Provide the [x, y] coordinate of the cell's center where the given text is located.  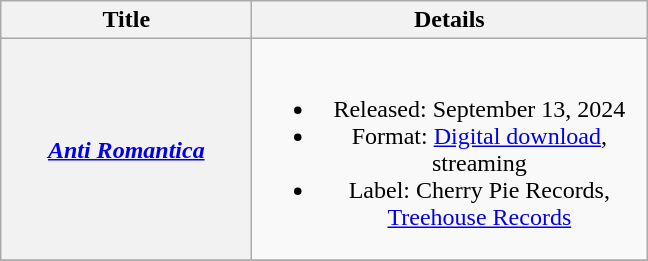
Title [126, 20]
Anti Romantica [126, 150]
Details [450, 20]
Released: September 13, 2024Format: Digital download, streamingLabel: Cherry Pie Records, Treehouse Records [450, 150]
